Pinpoint the cell where the given text exists, returning its (x, y) midpoint coordinate. 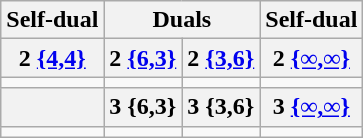
2 {∞,∞} (312, 58)
2 {4,4} (52, 58)
2 {6,3} (143, 58)
3 {6,3} (143, 107)
2 {3,6} (221, 58)
3 {3,6} (221, 107)
Duals (182, 20)
3 {∞,∞} (312, 107)
